Search for the cell housing the specified text and yield its (X, Y) center coordinate. 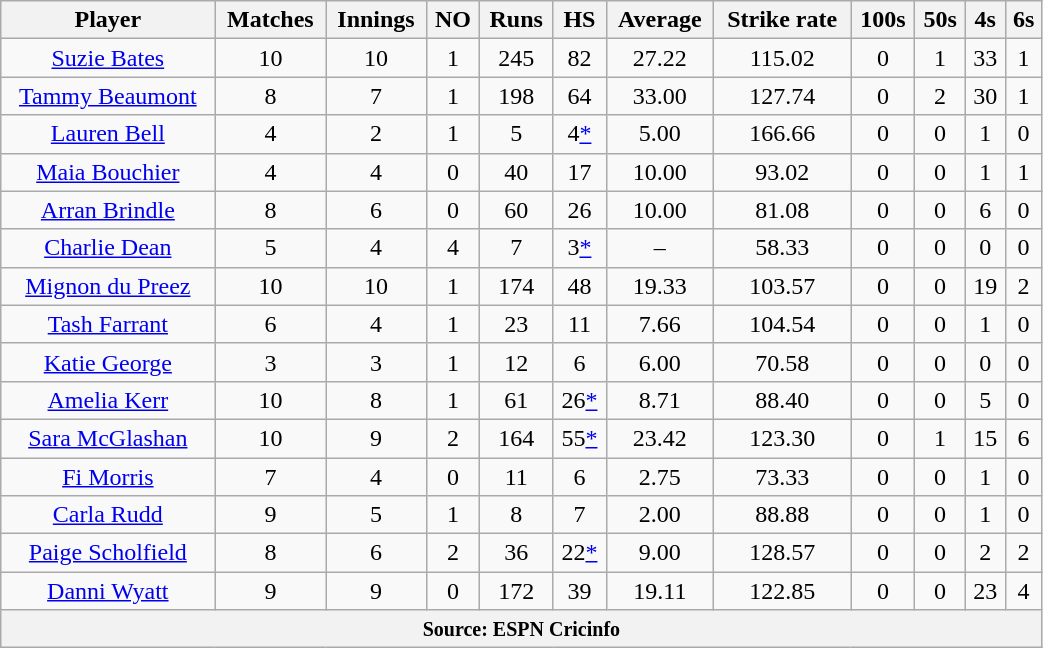
164 (516, 438)
36 (516, 553)
61 (516, 400)
Maia Bouchier (108, 172)
245 (516, 58)
Paige Scholfield (108, 553)
26 (580, 210)
Lauren Bell (108, 134)
19 (985, 286)
Tammy Beaumont (108, 96)
Source: ESPN Cricinfo (522, 629)
Innings (376, 20)
9.00 (660, 553)
Arran Brindle (108, 210)
55* (580, 438)
128.57 (782, 553)
Matches (270, 20)
172 (516, 591)
HS (580, 20)
81.08 (782, 210)
2.00 (660, 515)
Suzie Bates (108, 58)
58.33 (782, 248)
19.33 (660, 286)
127.74 (782, 96)
7.66 (660, 324)
100s (883, 20)
Fi Morris (108, 477)
104.54 (782, 324)
Katie George (108, 362)
15 (985, 438)
2.75 (660, 477)
103.57 (782, 286)
Tash Farrant (108, 324)
64 (580, 96)
Charlie Dean (108, 248)
198 (516, 96)
17 (580, 172)
115.02 (782, 58)
Amelia Kerr (108, 400)
33.00 (660, 96)
50s (940, 20)
5.00 (660, 134)
70.58 (782, 362)
73.33 (782, 477)
82 (580, 58)
39 (580, 591)
8.71 (660, 400)
123.30 (782, 438)
4s (985, 20)
Carla Rudd (108, 515)
88.88 (782, 515)
48 (580, 286)
33 (985, 58)
40 (516, 172)
Strike rate (782, 20)
NO (452, 20)
Mignon du Preez (108, 286)
3* (580, 248)
Danni Wyatt (108, 591)
6.00 (660, 362)
27.22 (660, 58)
– (660, 248)
30 (985, 96)
26* (580, 400)
88.40 (782, 400)
174 (516, 286)
Average (660, 20)
22* (580, 553)
12 (516, 362)
Player (108, 20)
23.42 (660, 438)
Runs (516, 20)
19.11 (660, 591)
6s (1024, 20)
122.85 (782, 591)
166.66 (782, 134)
4* (580, 134)
93.02 (782, 172)
60 (516, 210)
Sara McGlashan (108, 438)
